Return the (X, Y) coordinate for the center point of the cell that contains the specified text.  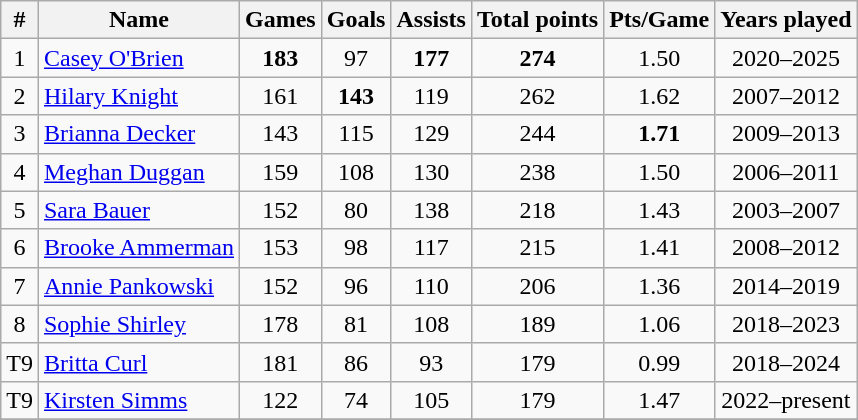
Total points (537, 20)
110 (431, 286)
1 (20, 58)
Brooke Ammerman (138, 248)
Sara Bauer (138, 210)
274 (537, 58)
81 (356, 324)
2018–2024 (786, 362)
218 (537, 210)
3 (20, 134)
8 (20, 324)
93 (431, 362)
5 (20, 210)
Meghan Duggan (138, 172)
105 (431, 400)
238 (537, 172)
Assists (431, 20)
183 (281, 58)
215 (537, 248)
130 (431, 172)
2009–2013 (786, 134)
Kirsten Simms (138, 400)
244 (537, 134)
2 (20, 96)
Goals (356, 20)
Annie Pankowski (138, 286)
129 (431, 134)
Casey O'Brien (138, 58)
# (20, 20)
Name (138, 20)
2006–2011 (786, 172)
0.99 (660, 362)
181 (281, 362)
178 (281, 324)
74 (356, 400)
2022–present (786, 400)
138 (431, 210)
98 (356, 248)
Britta Curl (138, 362)
153 (281, 248)
206 (537, 286)
117 (431, 248)
6 (20, 248)
122 (281, 400)
Sophie Shirley (138, 324)
Brianna Decker (138, 134)
80 (356, 210)
161 (281, 96)
7 (20, 286)
2008–2012 (786, 248)
1.06 (660, 324)
1.47 (660, 400)
4 (20, 172)
1.41 (660, 248)
2003–2007 (786, 210)
177 (431, 58)
Pts/Game (660, 20)
159 (281, 172)
1.71 (660, 134)
97 (356, 58)
86 (356, 362)
Years played (786, 20)
2020–2025 (786, 58)
119 (431, 96)
1.43 (660, 210)
Hilary Knight (138, 96)
189 (537, 324)
262 (537, 96)
2014–2019 (786, 286)
2007–2012 (786, 96)
96 (356, 286)
1.36 (660, 286)
Games (281, 20)
1.62 (660, 96)
2018–2023 (786, 324)
115 (356, 134)
